Detect which cell encompasses the target text, then output its (X, Y) center coordinate. 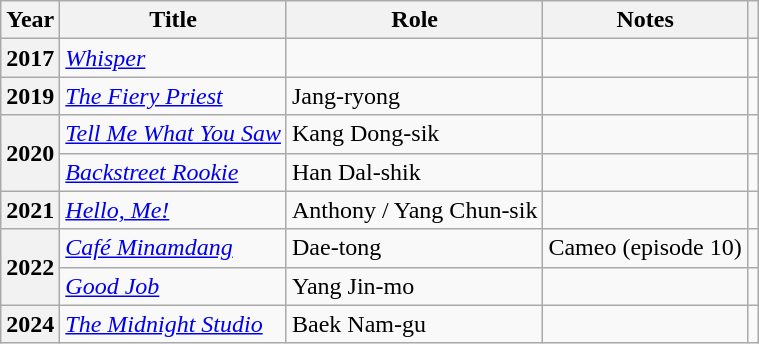
Yang Jin-mo (414, 286)
Kang Dong-sik (414, 134)
Year (30, 20)
Role (414, 20)
Jang-ryong (414, 96)
The Midnight Studio (174, 324)
The Fiery Priest (174, 96)
2017 (30, 58)
Dae-tong (414, 248)
Anthony / Yang Chun-sik (414, 210)
Hello, Me! (174, 210)
Han Dal-shik (414, 172)
Notes (645, 20)
2024 (30, 324)
2021 (30, 210)
Café Minamdang (174, 248)
Title (174, 20)
Good Job (174, 286)
Baek Nam-gu (414, 324)
2020 (30, 153)
Whisper (174, 58)
Cameo (episode 10) (645, 248)
Tell Me What You Saw (174, 134)
2022 (30, 267)
2019 (30, 96)
Backstreet Rookie (174, 172)
